Pinpoint the cell where the given text exists, returning its (X, Y) midpoint coordinate. 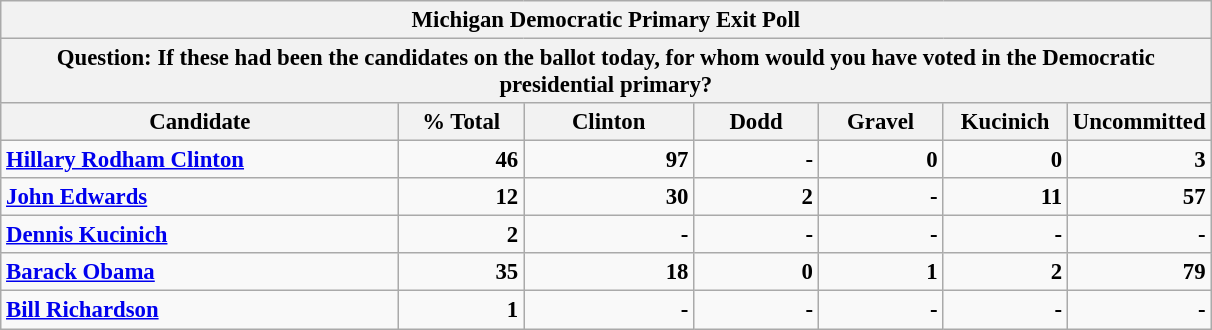
Bill Richardson (200, 310)
12 (462, 197)
Clinton (609, 122)
Michigan Democratic Primary Exit Poll (606, 20)
John Edwards (200, 197)
Barack Obama (200, 273)
Kucinich (1006, 122)
11 (1006, 197)
% Total (462, 122)
Question: If these had been the candidates on the ballot today, for whom would you have voted in the Democratic presidential primary? (606, 72)
97 (609, 160)
30 (609, 197)
46 (462, 160)
Gravel (880, 122)
18 (609, 273)
Uncommitted (1138, 122)
35 (462, 273)
79 (1138, 273)
Candidate (200, 122)
3 (1138, 160)
Hillary Rodham Clinton (200, 160)
Dennis Kucinich (200, 235)
Dodd (756, 122)
57 (1138, 197)
